From the cell containing the given text, extract its center point as (X, Y) coordinate. 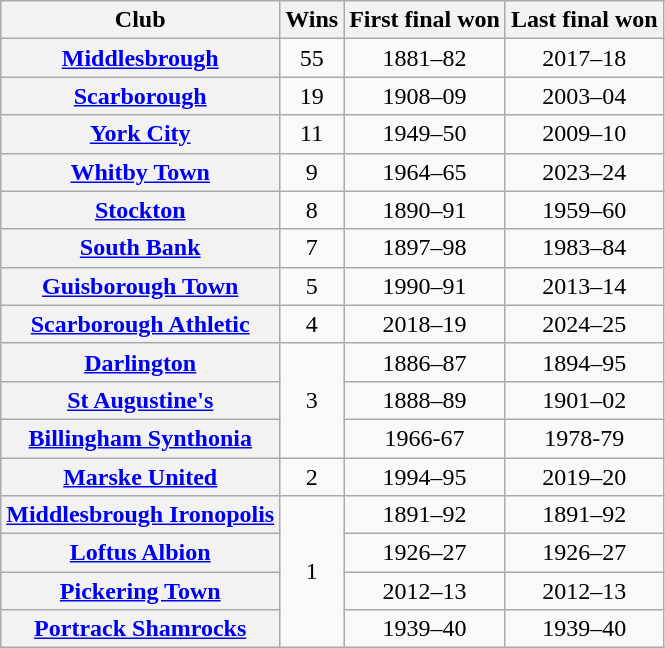
1897–98 (425, 248)
Portrack Shamrocks (140, 629)
Club (140, 20)
1983–84 (584, 248)
1901–02 (584, 400)
1978-79 (584, 438)
Middlesbrough Ironopolis (140, 515)
1908–09 (425, 96)
1881–82 (425, 58)
2003–04 (584, 96)
Darlington (140, 362)
2023–24 (584, 172)
1990–91 (425, 286)
11 (312, 134)
1949–50 (425, 134)
1959–60 (584, 210)
1966-67 (425, 438)
2013–14 (584, 286)
1890–91 (425, 210)
3 (312, 400)
Marske United (140, 477)
2009–10 (584, 134)
Stockton (140, 210)
2024–25 (584, 324)
1886–87 (425, 362)
1 (312, 572)
Last final won (584, 20)
Scarborough Athletic (140, 324)
1994–95 (425, 477)
2019–20 (584, 477)
Middlesbrough (140, 58)
7 (312, 248)
4 (312, 324)
Whitby Town (140, 172)
9 (312, 172)
Wins (312, 20)
First final won (425, 20)
Guisborough Town (140, 286)
1894–95 (584, 362)
19 (312, 96)
South Bank (140, 248)
Pickering Town (140, 591)
2018–19 (425, 324)
Billingham Synthonia (140, 438)
2017–18 (584, 58)
1888–89 (425, 400)
2 (312, 477)
Loftus Albion (140, 553)
55 (312, 58)
York City (140, 134)
1964–65 (425, 172)
5 (312, 286)
St Augustine's (140, 400)
8 (312, 210)
Scarborough (140, 96)
